Extract the [x, y] coordinate from the center of the cell holding the provided text.  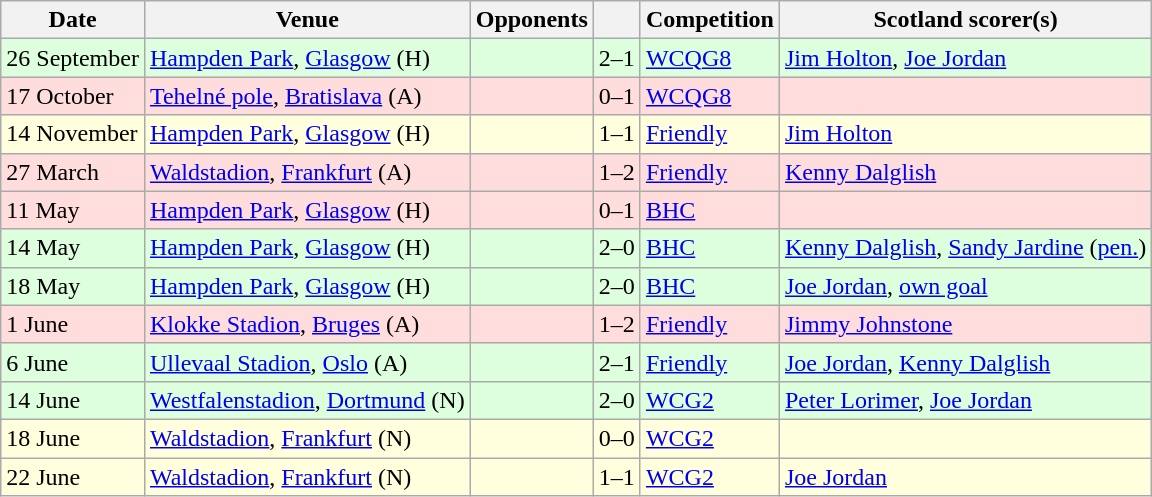
Peter Lorimer, Joe Jordan [965, 400]
Venue [307, 20]
Date [73, 20]
Competition [710, 20]
1 June [73, 324]
Joe Jordan, own goal [965, 286]
17 October [73, 96]
Joe Jordan [965, 477]
11 May [73, 210]
Kenny Dalglish [965, 172]
Jim Holton, Joe Jordan [965, 58]
Jimmy Johnstone [965, 324]
27 March [73, 172]
Joe Jordan, Kenny Dalglish [965, 362]
18 June [73, 438]
Waldstadion, Frankfurt (A) [307, 172]
6 June [73, 362]
Opponents [532, 20]
14 May [73, 248]
26 September [73, 58]
Tehelné pole, Bratislava (A) [307, 96]
Scotland scorer(s) [965, 20]
18 May [73, 286]
14 November [73, 134]
Kenny Dalglish, Sandy Jardine (pen.) [965, 248]
22 June [73, 477]
14 June [73, 400]
Westfalenstadion, Dortmund (N) [307, 400]
Ullevaal Stadion, Oslo (A) [307, 362]
Jim Holton [965, 134]
0–0 [616, 438]
Klokke Stadion, Bruges (A) [307, 324]
